Scan for the cell matching the given text and deliver its [x, y] coordinate at center. 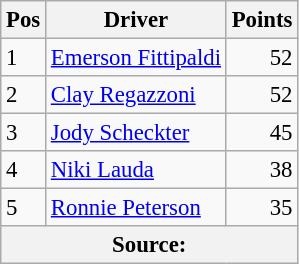
3 [24, 133]
Pos [24, 20]
Emerson Fittipaldi [136, 58]
38 [262, 170]
Ronnie Peterson [136, 208]
35 [262, 208]
5 [24, 208]
Points [262, 20]
4 [24, 170]
1 [24, 58]
2 [24, 95]
Clay Regazzoni [136, 95]
Niki Lauda [136, 170]
Driver [136, 20]
Source: [150, 245]
45 [262, 133]
Jody Scheckter [136, 133]
